Locate the cell with the specified text and output its [X, Y] center coordinate. 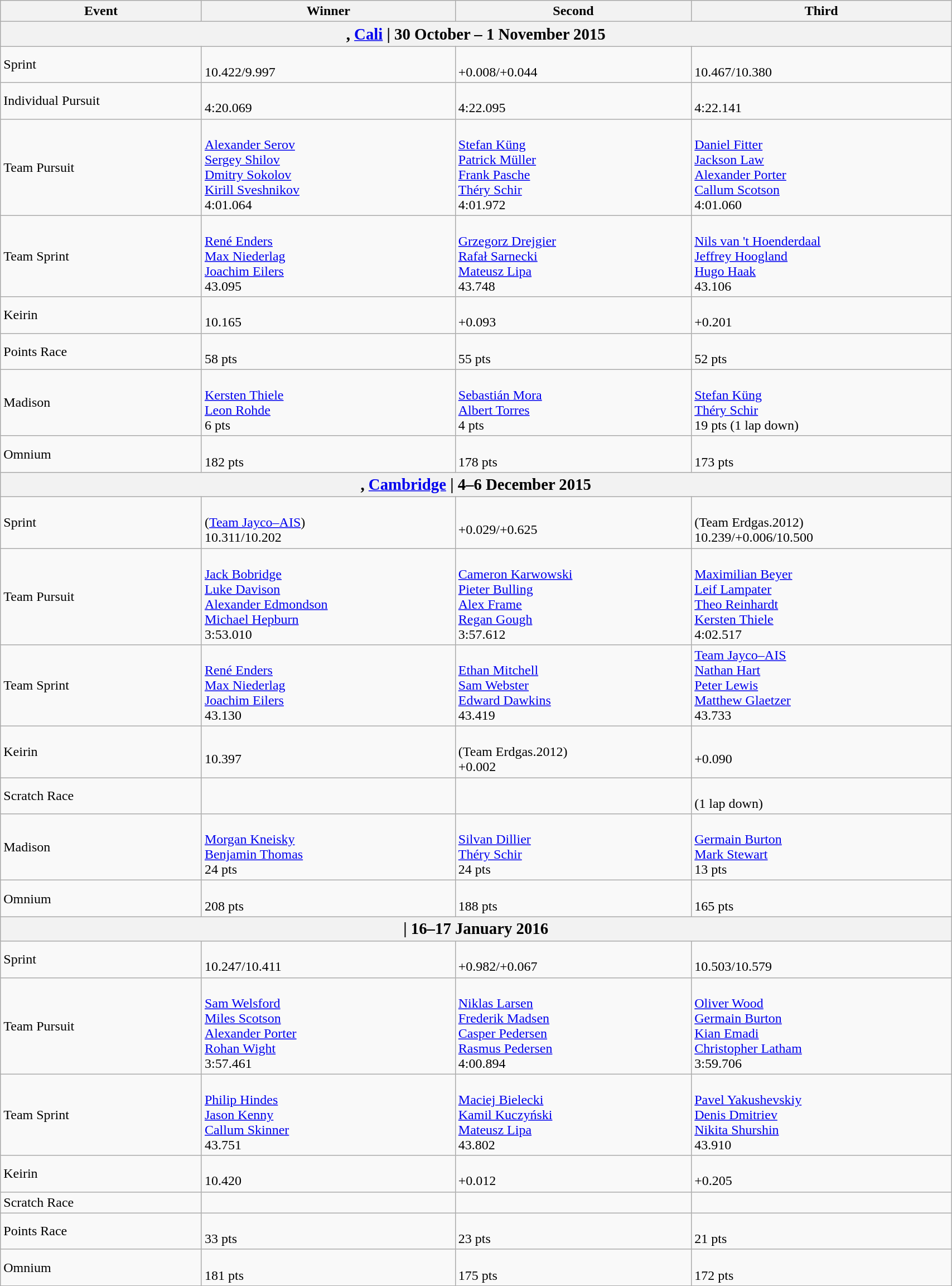
Daniel FitterJackson LawAlexander PorterCallum Scotson4:01.060 [821, 167]
21 pts [821, 1231]
| 16–17 January 2016 [476, 929]
10.422/9.997 [328, 65]
, Cambridge | 4–6 December 2015 [476, 484]
(1 lap down) [821, 796]
33 pts [328, 1231]
Niklas LarsenFrederik MadsenCasper PedersenRasmus Pedersen4:00.894 [573, 1025]
10.467/10.380 [821, 65]
René EndersMax NiederlagJoachim Eilers43.130 [328, 686]
10.165 [328, 315]
(Team Jayco–AIS)10.311/10.202 [328, 522]
+0.090 [821, 752]
52 pts [821, 351]
+0.205 [821, 1174]
Team Jayco–AISNathan HartPeter LewisMatthew Glaetzer43.733 [821, 686]
55 pts [573, 351]
Maciej BieleckiKamil KuczyńskiMateusz Lipa43.802 [573, 1115]
173 pts [821, 454]
(Team Erdgas.2012)+0.002 [573, 752]
Event [102, 11]
Second [573, 11]
Oliver WoodGermain BurtonKian EmadiChristopher Latham3:59.706 [821, 1025]
Alexander SerovSergey ShilovDmitry SokolovKirill Sveshnikov4:01.064 [328, 167]
178 pts [573, 454]
Pavel YakushevskiyDenis DmitrievNikita Shurshin43.910 [821, 1115]
Individual Pursuit [102, 100]
+0.008/+0.044 [573, 65]
, Cali | 30 October – 1 November 2015 [476, 34]
Third [821, 11]
181 pts [328, 1268]
+0.982/+0.067 [573, 960]
23 pts [573, 1231]
Ethan MitchellSam WebsterEdward Dawkins43.419 [573, 686]
+0.012 [573, 1174]
Stefan KüngThéry Schir19 pts (1 lap down) [821, 403]
10.420 [328, 1174]
4:22.141 [821, 100]
10.247/10.411 [328, 960]
+0.029/+0.625 [573, 522]
4:22.095 [573, 100]
188 pts [573, 898]
Winner [328, 11]
(Team Erdgas.2012)10.239/+0.006/10.500 [821, 522]
Maximilian BeyerLeif LampaterTheo ReinhardtKersten Thiele4:02.517 [821, 596]
175 pts [573, 1268]
Morgan KneiskyBenjamin Thomas24 pts [328, 847]
4:20.069 [328, 100]
Cameron KarwowskiPieter BullingAlex FrameRegan Gough3:57.612 [573, 596]
+0.093 [573, 315]
Kersten ThieleLeon Rohde6 pts [328, 403]
René EndersMax NiederlagJoachim Eilers43.095 [328, 256]
208 pts [328, 898]
Nils van 't HoenderdaalJeffrey HooglandHugo Haak43.106 [821, 256]
+0.201 [821, 315]
Germain BurtonMark Stewart13 pts [821, 847]
165 pts [821, 898]
Philip HindesJason KennyCallum Skinner43.751 [328, 1115]
182 pts [328, 454]
Sam WelsfordMiles ScotsonAlexander PorterRohan Wight3:57.461 [328, 1025]
Grzegorz DrejgierRafał SarneckiMateusz Lipa43.748 [573, 256]
172 pts [821, 1268]
10.503/10.579 [821, 960]
Sebastián MoraAlbert Torres4 pts [573, 403]
58 pts [328, 351]
Stefan KüngPatrick MüllerFrank PascheThéry Schir4:01.972 [573, 167]
10.397 [328, 752]
Jack BobridgeLuke DavisonAlexander EdmondsonMichael Hepburn3:53.010 [328, 596]
Silvan DillierThéry Schir24 pts [573, 847]
